Output the [X, Y] coordinate of the center of the cell containing the given text.  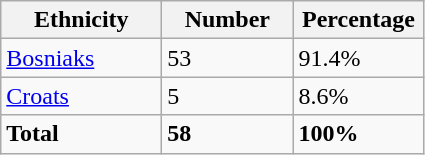
Number [228, 20]
91.4% [358, 58]
Ethnicity [82, 20]
Total [82, 134]
Bosniaks [82, 58]
Percentage [358, 20]
5 [228, 96]
Croats [82, 96]
100% [358, 134]
8.6% [358, 96]
53 [228, 58]
58 [228, 134]
